Return the [x, y] coordinate for the center point of the cell that contains the specified text.  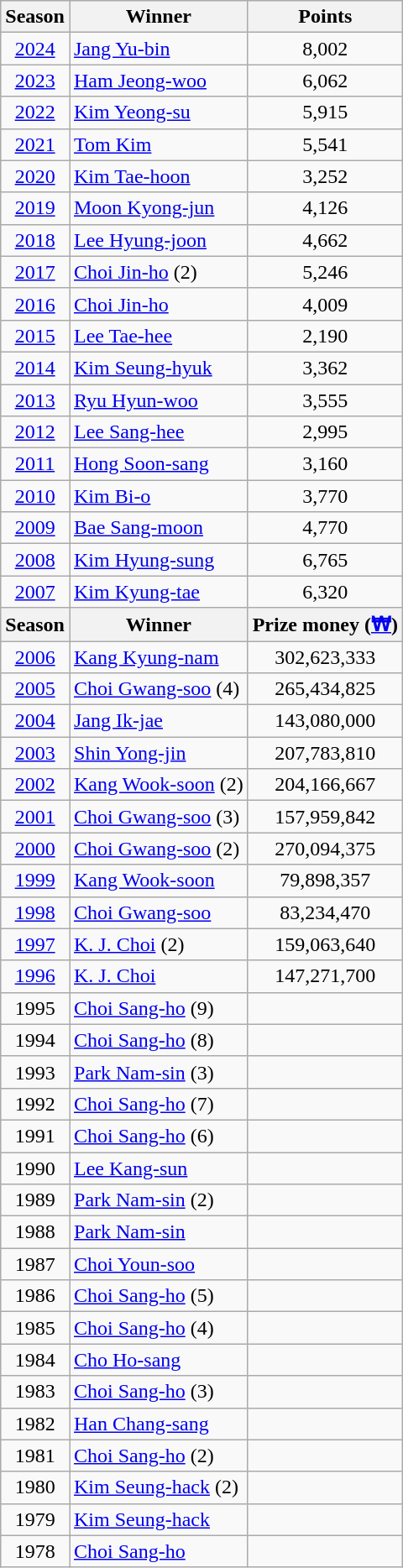
Choi Youn-soo [158, 1264]
1978 [35, 1551]
K. J. Choi [158, 976]
2015 [35, 336]
159,063,640 [325, 944]
1986 [35, 1296]
Choi Sang-ho [158, 1551]
Jang Yu-bin [158, 49]
1997 [35, 944]
143,080,000 [325, 721]
1992 [35, 1104]
2010 [35, 496]
1989 [35, 1200]
3,770 [325, 496]
Kim Yeong-su [158, 112]
1993 [35, 1072]
270,094,375 [325, 849]
Tom Kim [158, 144]
302,623,333 [325, 657]
5,915 [325, 112]
1983 [35, 1392]
Ryu Hyun-woo [158, 400]
Kang Wook-soon [158, 881]
Choi Sang-ho (6) [158, 1136]
Lee Kang-sun [158, 1168]
Bae Sang-moon [158, 528]
2024 [35, 49]
Park Nam-sin (3) [158, 1072]
2009 [35, 528]
Shin Yong-jin [158, 753]
2006 [35, 657]
147,271,700 [325, 976]
Kim Kyung-tae [158, 592]
79,898,357 [325, 881]
1998 [35, 912]
5,541 [325, 144]
2014 [35, 368]
Prize money (₩) [325, 625]
2017 [35, 272]
Choi Sang-ho (4) [158, 1328]
Lee Sang-hee [158, 432]
Hong Soon-sang [158, 464]
157,959,842 [325, 817]
2005 [35, 689]
1979 [35, 1519]
Lee Tae-hee [158, 336]
Moon Kyong-jun [158, 208]
6,320 [325, 592]
Han Chang-sang [158, 1424]
Choi Sang-ho (7) [158, 1104]
Kim Seung-hack [158, 1519]
1987 [35, 1264]
1988 [35, 1232]
Choi Gwang-soo (2) [158, 849]
1990 [35, 1168]
Choi Gwang-soo (3) [158, 817]
Kim Tae-hoon [158, 176]
83,234,470 [325, 912]
3,362 [325, 368]
1999 [35, 881]
1984 [35, 1360]
1982 [35, 1424]
3,555 [325, 400]
204,166,667 [325, 785]
2008 [35, 560]
2000 [35, 849]
1985 [35, 1328]
2019 [35, 208]
2004 [35, 721]
2007 [35, 592]
Kim Seung-hyuk [158, 368]
2023 [35, 81]
4,770 [325, 528]
4,009 [325, 304]
Choi Sang-ho (5) [158, 1296]
Choi Sang-ho (8) [158, 1040]
207,783,810 [325, 753]
2018 [35, 240]
3,160 [325, 464]
Kim Seung-hack (2) [158, 1487]
Choi Gwang-soo [158, 912]
Lee Hyung-joon [158, 240]
2021 [35, 144]
Choi Jin-ho (2) [158, 272]
Choi Sang-ho (3) [158, 1392]
6,765 [325, 560]
2003 [35, 753]
Kim Hyung-sung [158, 560]
Cho Ho-sang [158, 1360]
2011 [35, 464]
2,190 [325, 336]
1991 [35, 1136]
Choi Sang-ho (9) [158, 1008]
2022 [35, 112]
2020 [35, 176]
Kang Wook-soon (2) [158, 785]
265,434,825 [325, 689]
Choi Gwang-soo (4) [158, 689]
1996 [35, 976]
4,126 [325, 208]
8,002 [325, 49]
6,062 [325, 81]
5,246 [325, 272]
Kim Bi-o [158, 496]
1994 [35, 1040]
Park Nam-sin (2) [158, 1200]
2016 [35, 304]
Jang Ik-jae [158, 721]
Points [325, 17]
2012 [35, 432]
1981 [35, 1456]
2,995 [325, 432]
1995 [35, 1008]
K. J. Choi (2) [158, 944]
3,252 [325, 176]
Choi Sang-ho (2) [158, 1456]
Choi Jin-ho [158, 304]
2001 [35, 817]
1980 [35, 1487]
Kang Kyung-nam [158, 657]
2002 [35, 785]
4,662 [325, 240]
2013 [35, 400]
Ham Jeong-woo [158, 81]
Park Nam-sin [158, 1232]
